Output the [X, Y] coordinate of the center of the cell containing the given text.  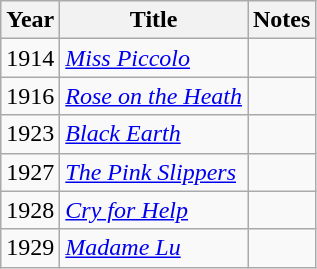
1929 [30, 248]
1916 [30, 96]
The Pink Slippers [154, 172]
Notes [282, 20]
1928 [30, 210]
Rose on the Heath [154, 96]
Cry for Help [154, 210]
Miss Piccolo [154, 58]
Title [154, 20]
Madame Lu [154, 248]
Black Earth [154, 134]
Year [30, 20]
1927 [30, 172]
1914 [30, 58]
1923 [30, 134]
